Detect which cell encompasses the target text, then output its (x, y) center coordinate. 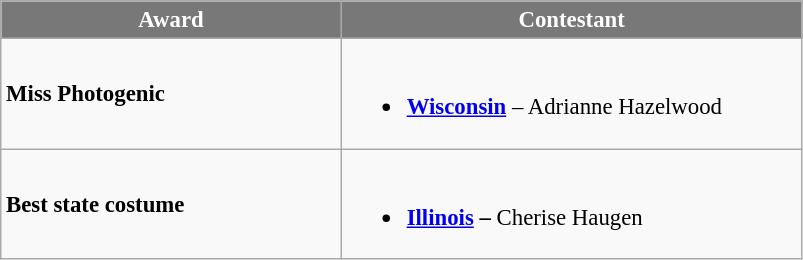
Illinois – Cherise Haugen (572, 204)
Miss Photogenic (172, 94)
Award (172, 20)
Best state costume (172, 204)
Contestant (572, 20)
Wisconsin – Adrianne Hazelwood (572, 94)
